Identify which cell holds the provided text, then report its (x, y) central coordinate. 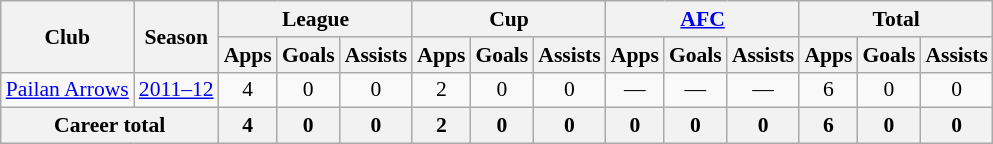
2011–12 (176, 90)
Total (896, 19)
Season (176, 36)
Club (68, 36)
League (316, 19)
Pailan Arrows (68, 90)
AFC (703, 19)
Cup (509, 19)
Career total (110, 126)
